Detect which cell encompasses the target text, then output its (x, y) center coordinate. 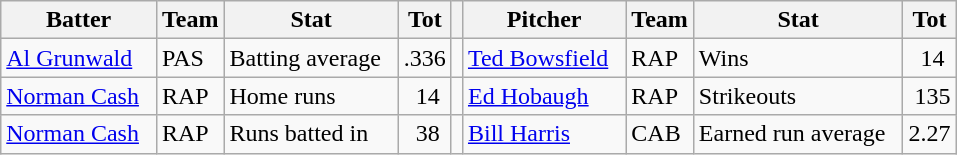
38 (424, 134)
Bill Harris (544, 134)
Ed Hobaugh (544, 96)
Earned run average (798, 134)
.336 (424, 58)
Batter (79, 20)
2.27 (930, 134)
Wins (798, 58)
135 (930, 96)
Runs batted in (311, 134)
Batting average (311, 58)
Home runs (311, 96)
Strikeouts (798, 96)
CAB (660, 134)
Ted Bowsfield (544, 58)
PAS (190, 58)
Pitcher (544, 20)
Al Grunwald (79, 58)
